Output the [x, y] coordinate of the center of the cell containing the given text.  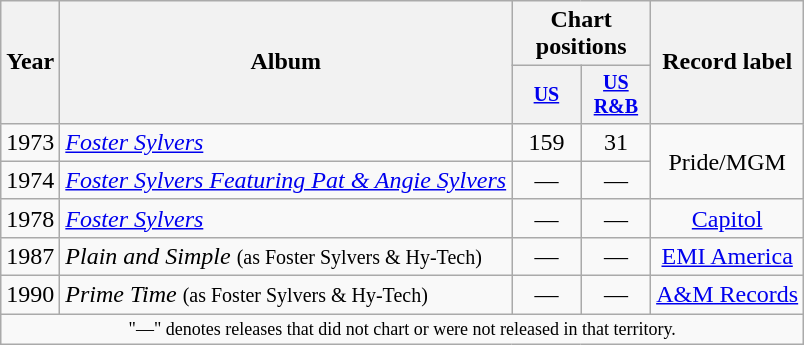
31 [616, 142]
Year [30, 62]
Album [286, 62]
USR&B [616, 94]
159 [546, 142]
US [546, 94]
Foster Sylvers Featuring Pat & Angie Sylvers [286, 180]
A&M Records [728, 295]
"—" denotes releases that did not chart or were not released in that territory. [402, 330]
1973 [30, 142]
Prime Time (as Foster Sylvers & Hy-Tech) [286, 295]
Chart positions [582, 34]
1990 [30, 295]
EMI America [728, 256]
Pride/MGM [728, 161]
1978 [30, 218]
Plain and Simple (as Foster Sylvers & Hy-Tech) [286, 256]
Record label [728, 62]
Capitol [728, 218]
1974 [30, 180]
1987 [30, 256]
